Extract the [X, Y] coordinate from the center of the cell holding the provided text.  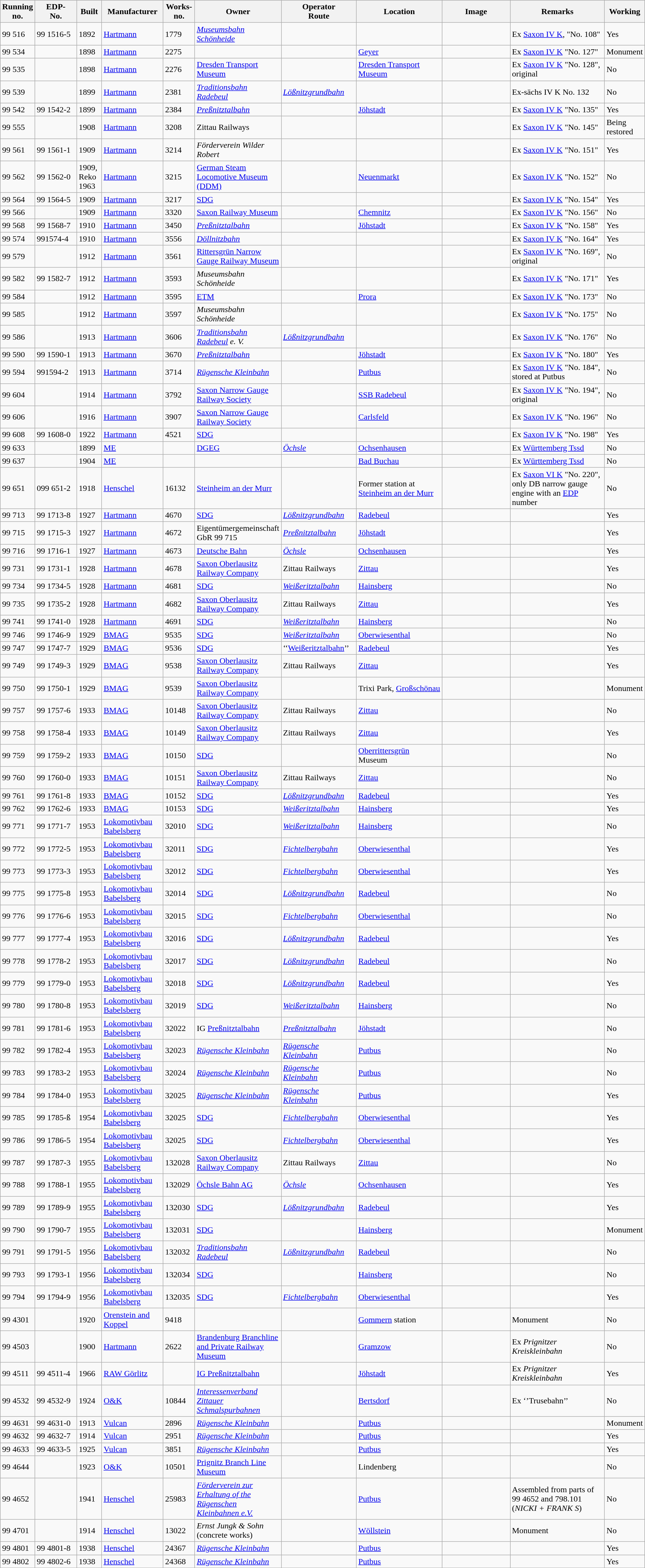
Ex Saxon IV K "No. 156" [557, 212]
99 4801-8 [56, 1548]
99 574 [18, 239]
99 1793-1 [56, 1275]
99 539 [18, 92]
99 741 [18, 622]
99 784 [18, 1095]
99 788 [18, 1185]
99 760 [18, 778]
10151 [179, 778]
32017 [179, 961]
3593 [179, 279]
1904 [89, 461]
99 1590-1 [56, 354]
132030 [179, 1207]
Bertsdorf [399, 1401]
99 786 [18, 1140]
99 1561-1 [56, 149]
1920 [89, 1319]
25983 [179, 1498]
Carlsfeld [399, 417]
32014 [179, 894]
1779 [179, 34]
3907 [179, 417]
32011 [179, 849]
99 1776-6 [56, 916]
132031 [179, 1230]
132032 [179, 1252]
99 758 [18, 733]
99 633 [18, 448]
99 790 [18, 1230]
Bad Buchau [399, 461]
OperatorRoute [319, 12]
10152 [179, 795]
99 715 [18, 533]
99 4503 [18, 1347]
Former station at Steinheim an der Murr [399, 488]
32015 [179, 916]
Ex Saxon IV K "No. 169", original [557, 256]
1922 [89, 435]
32023 [179, 1051]
99 604 [18, 395]
99 1772-5 [56, 849]
99 516 [18, 34]
99 1771-7 [56, 826]
99 1788-1 [56, 1185]
‘‘Weißeritztalbahn’’ [319, 648]
99 734 [18, 586]
99 4301 [18, 1319]
ETM [238, 297]
Deutsche Bahn [238, 551]
132035 [179, 1297]
99 757 [18, 710]
3792 [179, 395]
99 1542-2 [56, 110]
Geyer [399, 52]
Interessenverband Zittauer Schmalspurbahnen [238, 1401]
99 4652 [18, 1498]
10150 [179, 755]
16132 [179, 488]
99 782 [18, 1051]
99 4801 [18, 1548]
Ex Saxon IV K "No. 154" [557, 199]
Ex Saxon IV K "No. 176" [557, 337]
3597 [179, 314]
99 562 [18, 177]
32022 [179, 1028]
1966 [89, 1374]
99 794 [18, 1297]
4672 [179, 533]
2896 [179, 1423]
Works-no. [179, 12]
99 535 [18, 70]
3606 [179, 337]
24367 [179, 1548]
99 785 [18, 1117]
99 585 [18, 314]
99 1715-3 [56, 533]
99 4701 [18, 1530]
99 780 [18, 1006]
99 586 [18, 337]
99 4633 [18, 1449]
99 4532 [18, 1401]
Manufacturer [132, 12]
99 1791-5 [56, 1252]
Ernst Jungk & Sohn (concrete works) [238, 1530]
Rittersgrün Narrow Gauge Railway Museum [238, 256]
9536 [179, 648]
EDP-No. [56, 12]
99 555 [18, 127]
99 716 [18, 551]
3851 [179, 1449]
99 1782-4 [56, 1051]
1900 [89, 1347]
99 1713-8 [56, 515]
99 651 [18, 488]
99 1779-0 [56, 983]
1941 [89, 1498]
Ex Saxon IV K "No. 158" [557, 225]
99 4511 [18, 1374]
99 1516-5 [56, 34]
24368 [179, 1561]
9535 [179, 635]
32019 [179, 1006]
Ex Saxon IV K "No. 173" [557, 297]
99 1789-9 [56, 1207]
99 759 [18, 755]
Döllnitzbahn [238, 239]
Öchsle Bahn AG [238, 1185]
10844 [179, 1401]
3556 [179, 239]
1909, Reko 1963 [89, 177]
99 1778-2 [56, 961]
99 1773-3 [56, 871]
4681 [179, 586]
99 1761-8 [56, 795]
Ex Saxon IV K "No. 151" [557, 149]
99 579 [18, 256]
Ex Saxon IV K "No. 196" [557, 417]
Location [399, 12]
99 4511-4 [56, 1374]
99 746 [18, 635]
Image [476, 12]
99 542 [18, 110]
99 1784-0 [56, 1095]
Ex Saxon IV K "No. 171" [557, 279]
99 1750-1 [56, 688]
99 793 [18, 1275]
32012 [179, 871]
99 4632 [18, 1436]
99 789 [18, 1207]
Eigentümergemeinschaft GbR 99 715 [238, 533]
Being restored [625, 127]
Ex Saxon IV K, "No. 108" [557, 34]
99 1746-9 [56, 635]
99 783 [18, 1073]
9418 [179, 1319]
99 4532-9 [56, 1401]
99 1716-1 [56, 551]
4678 [179, 568]
2275 [179, 52]
3214 [179, 149]
1918 [89, 488]
German Steam Locomotive Museum (DDM) [238, 177]
Prignitz Branch Line Museum [238, 1467]
Owner [238, 12]
Steinheim an der Murr [238, 488]
99 1790-7 [56, 1230]
99 637 [18, 461]
99 1757-6 [56, 710]
99 749 [18, 666]
99 1731-1 [56, 568]
Förderverein zur Erhaltung of the Rügenschen Kleinbahnen e.V. [238, 1498]
99 778 [18, 961]
99 606 [18, 417]
SSB Radebeul [399, 395]
99 777 [18, 938]
2384 [179, 110]
1923 [89, 1467]
Förderverein Wilder Robert [238, 149]
Saxon Railway Museum [238, 212]
Ex Saxon IV K "No. 135" [557, 110]
3670 [179, 354]
99 1747-7 [56, 648]
4670 [179, 515]
13022 [179, 1530]
99 1562-0 [56, 177]
2951 [179, 1436]
32018 [179, 983]
99 1785-ß [56, 1117]
Gramzow [399, 1347]
99 1759-2 [56, 755]
RAW Görlitz [132, 1374]
Ex Saxon IV K "No. 180" [557, 354]
Ex Saxon IV K "No. 175" [557, 314]
1892 [89, 34]
Ex Saxon IV K "No. 145" [557, 127]
2381 [179, 92]
99 1794-9 [56, 1297]
99 4631-0 [56, 1423]
99 747 [18, 648]
3215 [179, 177]
4673 [179, 551]
Ex ‘’Trusebahn’’ [557, 1401]
99 791 [18, 1252]
3595 [179, 297]
Chemnitz [399, 212]
9539 [179, 688]
Ex Saxon VI K "No. 220", only DB narrow gauge engine with an EDP number [557, 488]
99 1786-5 [56, 1140]
Runningno. [18, 12]
99 1582-7 [56, 279]
99 1783-2 [56, 1073]
3450 [179, 225]
99 1734-5 [56, 586]
099 651-2 [56, 488]
99 566 [18, 212]
99 750 [18, 688]
132028 [179, 1162]
1924 [89, 1401]
132029 [179, 1185]
99 772 [18, 849]
99 1787-3 [56, 1162]
Ex Saxon IV K "No. 164" [557, 239]
Brandenburg Branchline and Private Railway Museum [238, 1347]
99 1735-2 [56, 604]
2622 [179, 1347]
Ex Saxon IV K "No. 127" [557, 52]
99 4644 [18, 1467]
99 779 [18, 983]
10153 [179, 808]
99 1780-8 [56, 1006]
Ex Saxon IV K "No. 198" [557, 435]
99 1749-3 [56, 666]
DGEG [238, 448]
Ex-sächs IV K No. 132 [557, 92]
99 4802 [18, 1561]
1925 [89, 1449]
99 1564-5 [56, 199]
99 762 [18, 808]
99 773 [18, 871]
1908 [89, 127]
99 582 [18, 279]
99 568 [18, 225]
99 1760-0 [56, 778]
Neuenmarkt [399, 177]
99 735 [18, 604]
Ex Saxon IV K "No. 128", original [557, 70]
32024 [179, 1073]
Ex Saxon IV K "No. 152" [557, 177]
99 776 [18, 916]
99 564 [18, 199]
3561 [179, 256]
99 1777-4 [56, 938]
99 4633-5 [56, 1449]
99 771 [18, 826]
4521 [179, 435]
4691 [179, 622]
Oberrittersgrün Museum [399, 755]
10149 [179, 733]
3320 [179, 212]
Prora [399, 297]
99 731 [18, 568]
Traditionsbahn Radebeul e. V. [238, 337]
Built [89, 12]
Lindenberg [399, 1467]
Ex Saxon IV K "No. 184", stored at Putbus [557, 372]
1916 [89, 417]
99 4631 [18, 1423]
3208 [179, 127]
99 594 [18, 372]
Orenstein and Koppel [132, 1319]
99 1775-8 [56, 894]
32010 [179, 826]
Wöllstein [399, 1530]
99 1758-4 [56, 733]
99 1608-0 [56, 435]
10501 [179, 1467]
99 761 [18, 795]
132034 [179, 1275]
99 590 [18, 354]
99 4802-6 [56, 1561]
Ex Saxon IV K "No. 194", original [557, 395]
99 787 [18, 1162]
99 781 [18, 1028]
991594-2 [56, 372]
Remarks [557, 12]
10148 [179, 710]
32016 [179, 938]
2276 [179, 70]
99 534 [18, 52]
99 775 [18, 894]
Assembled from parts of 99 4652 and 798.101 (NICKI + FRANK S) [557, 1498]
99 1762-6 [56, 808]
99 4632-7 [56, 1436]
3714 [179, 372]
99 713 [18, 515]
Working [625, 12]
99 1741-0 [56, 622]
3217 [179, 199]
99 608 [18, 435]
9538 [179, 666]
Trixi Park, Großschönau [399, 688]
99 584 [18, 297]
99 1568-7 [56, 225]
Gommern station [399, 1319]
991574-4 [56, 239]
4682 [179, 604]
99 1781-6 [56, 1028]
99 561 [18, 149]
